Return [x, y] of the center of cell containing provided text 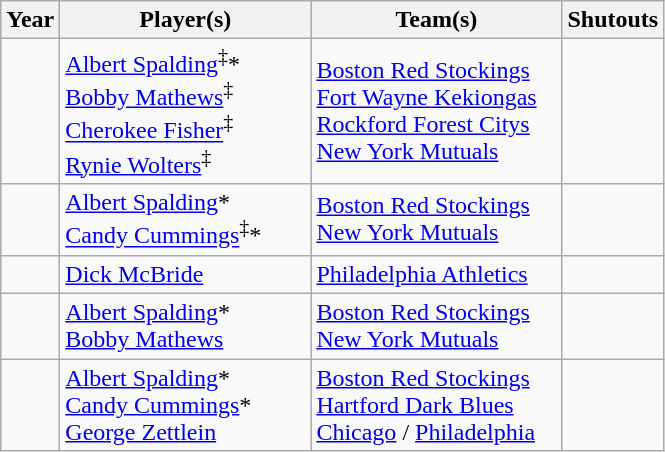
Boston Red StockingsHartford Dark BluesChicago / Philadelphia [436, 405]
Albert Spalding*Bobby Mathews [186, 326]
Player(s) [186, 20]
Year [30, 20]
Team(s) [436, 20]
Dick McBride [186, 274]
Albert Spalding*Candy Cummings‡* [186, 220]
Philadelphia Athletics [436, 274]
Albert Spalding‡*Bobby Mathews‡Cherokee Fisher‡Rynie Wolters‡ [186, 112]
Boston Red StockingsFort Wayne KekiongasRockford Forest CitysNew York Mutuals [436, 112]
Shutouts [613, 20]
Albert Spalding*Candy Cummings*George Zettlein [186, 405]
